Capture the cell that displays the provided text and extract its [x, y] central coordinate. 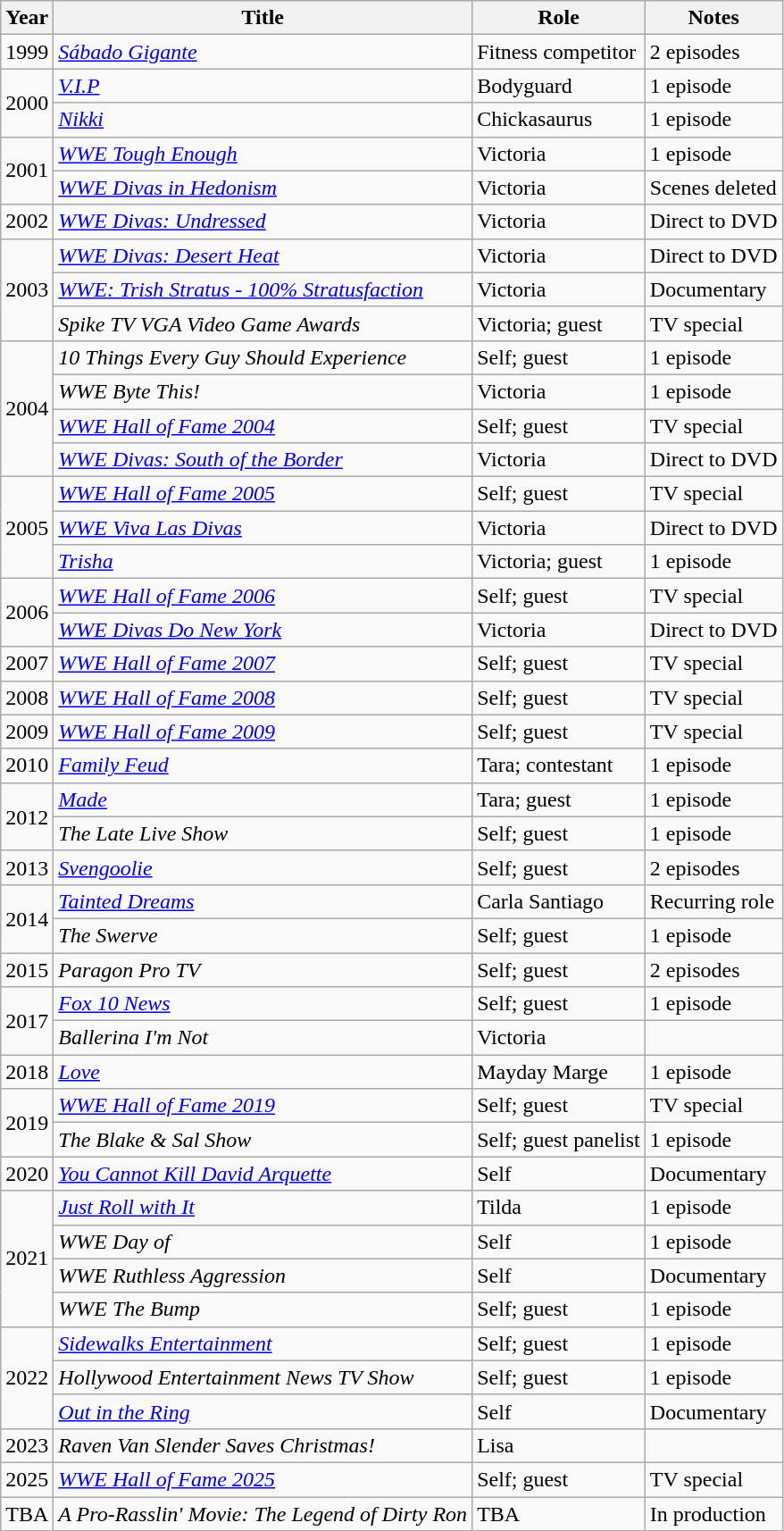
Tainted Dreams [263, 901]
WWE Divas: Desert Heat [263, 255]
WWE Hall of Fame 2019 [263, 1106]
2007 [27, 664]
1999 [27, 52]
Fitness competitor [559, 52]
2023 [27, 1445]
Love [263, 1072]
WWE: Trish Stratus - 100% Stratusfaction [263, 289]
Year [27, 18]
Tara; guest [559, 799]
2025 [27, 1479]
Nikki [263, 120]
WWE Hall of Fame 2007 [263, 664]
Just Roll with It [263, 1208]
Self; guest panelist [559, 1140]
Svengoolie [263, 867]
10 Things Every Guy Should Experience [263, 357]
2022 [27, 1377]
Spike TV VGA Video Game Awards [263, 323]
2009 [27, 732]
2015 [27, 969]
The Late Live Show [263, 833]
Trisha [263, 562]
WWE Hall of Fame 2006 [263, 596]
Notes [713, 18]
2001 [27, 171]
WWE Divas Do New York [263, 630]
WWE Divas: Undressed [263, 222]
Mayday Marge [559, 1072]
WWE Hall of Fame 2008 [263, 698]
WWE Byte This! [263, 391]
WWE The Bump [263, 1309]
2014 [27, 918]
2020 [27, 1174]
In production [713, 1514]
2021 [27, 1259]
2019 [27, 1123]
WWE Divas in Hedonism [263, 188]
The Swerve [263, 935]
2013 [27, 867]
2006 [27, 613]
2000 [27, 103]
Carla Santiago [559, 901]
2017 [27, 1021]
WWE Hall of Fame 2005 [263, 494]
Tilda [559, 1208]
Fox 10 News [263, 1004]
2003 [27, 289]
2004 [27, 408]
Family Feud [263, 765]
Hollywood Entertainment News TV Show [263, 1377]
You Cannot Kill David Arquette [263, 1174]
WWE Tough Enough [263, 154]
WWE Hall of Fame 2025 [263, 1479]
2012 [27, 816]
Chickasaurus [559, 120]
Bodyguard [559, 86]
WWE Divas: South of the Border [263, 460]
2018 [27, 1072]
Sábado Gigante [263, 52]
Ballerina I'm Not [263, 1038]
WWE Hall of Fame 2009 [263, 732]
WWE Day of [263, 1242]
Out in the Ring [263, 1411]
2008 [27, 698]
A Pro-Rasslin' Movie: The Legend of Dirty Ron [263, 1514]
WWE Ruthless Aggression [263, 1276]
WWE Viva Las Divas [263, 528]
WWE Hall of Fame 2004 [263, 426]
Scenes deleted [713, 188]
Role [559, 18]
Raven Van Slender Saves Christmas! [263, 1445]
Sidewalks Entertainment [263, 1343]
Lisa [559, 1445]
The Blake & Sal Show [263, 1140]
Made [263, 799]
2005 [27, 528]
Title [263, 18]
2010 [27, 765]
Recurring role [713, 901]
V.I.P [263, 86]
Paragon Pro TV [263, 969]
Tara; contestant [559, 765]
2002 [27, 222]
